Extract the [x, y] coordinate from the center of the cell holding the provided text.  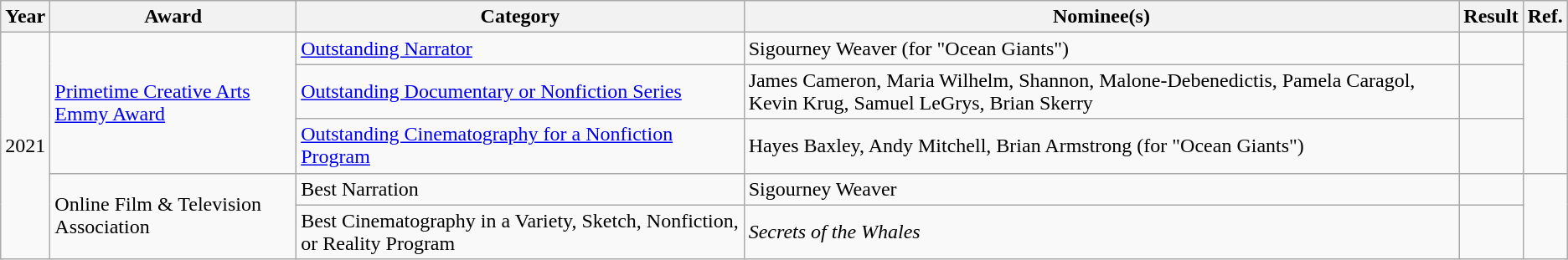
Year [25, 17]
Sigourney Weaver (for "Ocean Giants") [1101, 48]
Outstanding Cinematography for a Nonfiction Program [520, 145]
Outstanding Documentary or Nonfiction Series [520, 92]
James Cameron, Maria Wilhelm, Shannon, Malone-Debenedictis, Pamela Caragol, Kevin Krug, Samuel LeGrys, Brian Skerry [1101, 92]
Award [173, 17]
Primetime Creative Arts Emmy Award [173, 103]
Ref. [1545, 17]
Sigourney Weaver [1101, 189]
Hayes Baxley, Andy Mitchell, Brian Armstrong (for "Ocean Giants") [1101, 145]
Secrets of the Whales [1101, 232]
Best Narration [520, 189]
Outstanding Narrator [520, 48]
Online Film & Television Association [173, 216]
Category [520, 17]
Nominee(s) [1101, 17]
2021 [25, 145]
Best Cinematography in a Variety, Sketch, Nonfiction, or Reality Program [520, 232]
Result [1491, 17]
